Scan for the cell matching the given text and deliver its (X, Y) coordinate at center. 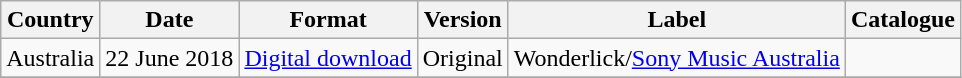
Format (328, 20)
Australia (50, 58)
Catalogue (902, 20)
22 June 2018 (170, 58)
Digital download (328, 58)
Country (50, 20)
Label (676, 20)
Original (462, 58)
Version (462, 20)
Wonderlick/Sony Music Australia (676, 58)
Date (170, 20)
